Identify which cell holds the provided text, then report its (x, y) central coordinate. 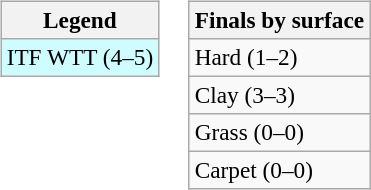
Grass (0–0) (279, 133)
Finals by surface (279, 20)
Carpet (0–0) (279, 171)
Hard (1–2) (279, 57)
Legend (80, 20)
ITF WTT (4–5) (80, 57)
Clay (3–3) (279, 95)
